Detect which cell encompasses the target text, then output its (X, Y) center coordinate. 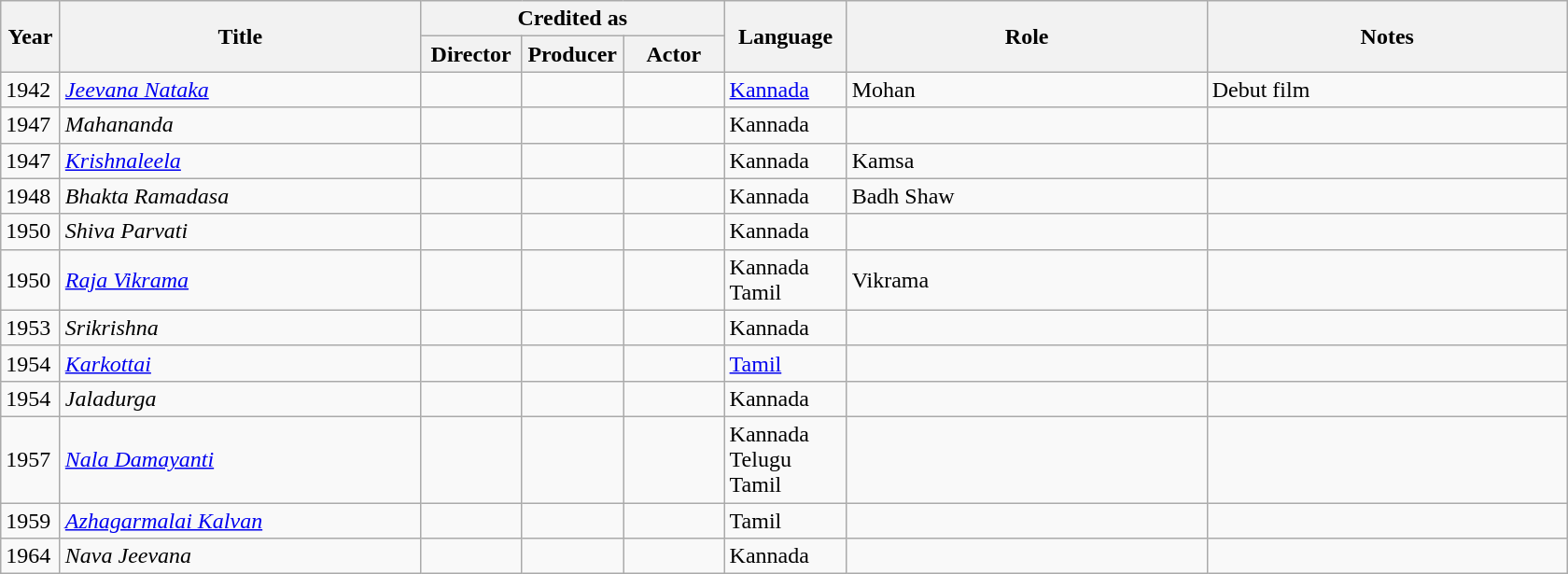
1959 (31, 520)
KannadaTeluguTamil (786, 459)
Vikrama (1027, 280)
Karkottai (240, 363)
1948 (31, 196)
Srikrishna (240, 328)
Shiva Parvati (240, 231)
Notes (1387, 36)
Krishnaleela (240, 161)
Raja Vikrama (240, 280)
Mahananda (240, 125)
1957 (31, 459)
Producer (573, 54)
Actor (674, 54)
Jaladurga (240, 399)
Director (470, 54)
Year (31, 36)
1964 (31, 556)
Nala Damayanti (240, 459)
Role (1027, 36)
Language (786, 36)
1942 (31, 90)
Kamsa (1027, 161)
Bhakta Ramadasa (240, 196)
Mohan (1027, 90)
Azhagarmalai Kalvan (240, 520)
Credited as (572, 19)
Nava Jeevana (240, 556)
Jeevana Nataka (240, 90)
KannadaTamil (786, 280)
Title (240, 36)
1953 (31, 328)
Badh Shaw (1027, 196)
Debut film (1387, 90)
